Capture the cell that displays the provided text and extract its (x, y) central coordinate. 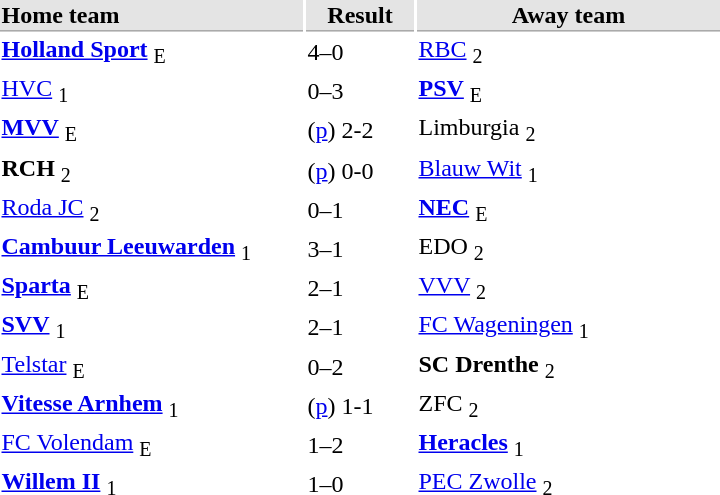
(p) 0-0 (360, 170)
EDO 2 (568, 249)
(p) 2-2 (360, 131)
Result (360, 16)
Sparta E (152, 288)
RBC 2 (568, 52)
1–2 (360, 445)
Heracles 1 (568, 445)
Home team (152, 16)
3–1 (360, 249)
NEC E (568, 210)
0–1 (360, 210)
Roda JC 2 (152, 210)
0–3 (360, 92)
0–2 (360, 367)
Away team (568, 16)
Blauw Wit 1 (568, 170)
VVV 2 (568, 288)
Telstar E (152, 367)
Cambuur Leeuwarden 1 (152, 249)
MVV E (152, 131)
RCH 2 (152, 170)
FC Volendam E (152, 445)
(p) 1-1 (360, 406)
SVV 1 (152, 327)
ZFC 2 (568, 406)
SC Drenthe 2 (568, 367)
Vitesse Arnhem 1 (152, 406)
HVC 1 (152, 92)
4–0 (360, 52)
PSV E (568, 92)
FC Wageningen 1 (568, 327)
Holland Sport E (152, 52)
Limburgia 2 (568, 131)
